Pinpoint the cell where the given text exists, returning its (X, Y) midpoint coordinate. 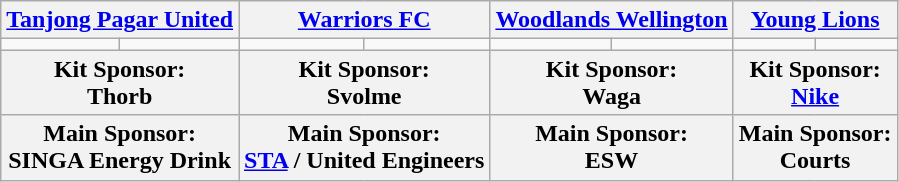
Main Sponsor: Courts (815, 148)
Kit Sponsor: Nike (815, 82)
Kit Sponsor: Thorb (120, 82)
Kit Sponsor: Svolme (364, 82)
Kit Sponsor: Waga (612, 82)
Warriors FC (364, 20)
Tanjong Pagar United (120, 20)
Woodlands Wellington (612, 20)
Young Lions (815, 20)
Main Sponsor: ESW (612, 148)
Main Sponsor: SINGA Energy Drink (120, 148)
Main Sponsor: STA / United Engineers (364, 148)
